Detect which cell encompasses the target text, then output its (X, Y) center coordinate. 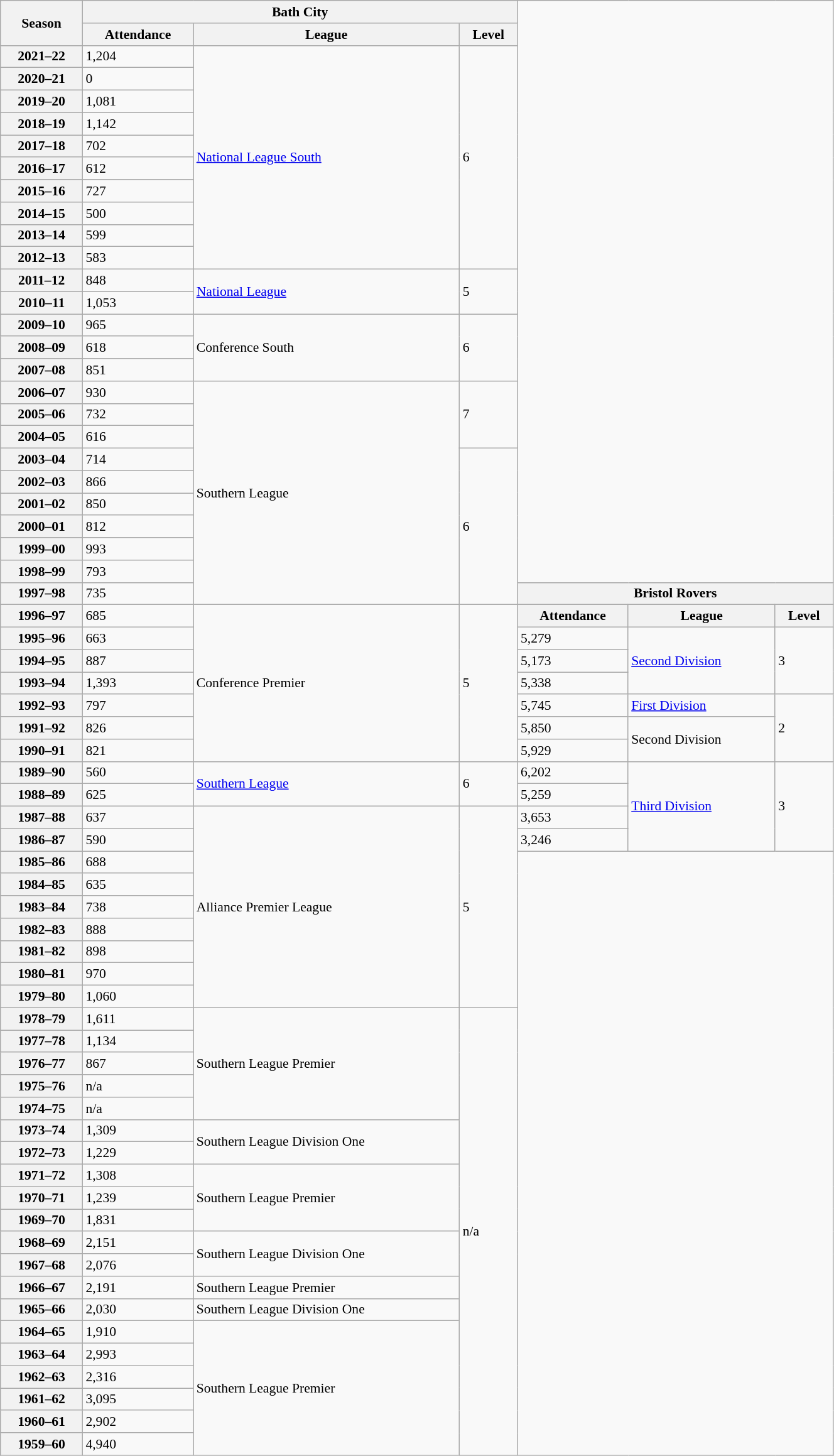
1,053 (138, 303)
616 (138, 437)
821 (138, 751)
4,940 (138, 1444)
1970–71 (41, 1198)
685 (138, 616)
1,204 (138, 57)
887 (138, 661)
1995–96 (41, 639)
1973–74 (41, 1131)
2,316 (138, 1377)
1965–66 (41, 1310)
2,076 (138, 1265)
1,081 (138, 102)
1966–67 (41, 1288)
970 (138, 974)
635 (138, 885)
1999–00 (41, 549)
888 (138, 930)
1960–61 (41, 1422)
Third Division (701, 806)
3,095 (138, 1399)
812 (138, 527)
5,173 (573, 661)
866 (138, 482)
797 (138, 706)
2013–14 (41, 236)
848 (138, 281)
738 (138, 907)
2,151 (138, 1243)
National League South (327, 157)
2011–12 (41, 281)
1988–89 (41, 795)
6,202 (573, 773)
851 (138, 370)
1,309 (138, 1131)
2021–22 (41, 57)
2004–05 (41, 437)
618 (138, 348)
1961–62 (41, 1399)
727 (138, 191)
5,279 (573, 639)
793 (138, 572)
1980–81 (41, 974)
2,993 (138, 1355)
Conference South (327, 348)
1968–69 (41, 1243)
1,060 (138, 997)
Bristol Rovers (676, 594)
5,259 (573, 795)
7 (489, 415)
1,831 (138, 1220)
583 (138, 258)
5,850 (573, 728)
1974–75 (41, 1109)
2008–09 (41, 348)
2,191 (138, 1288)
1998–99 (41, 572)
930 (138, 393)
735 (138, 594)
612 (138, 169)
5,338 (573, 683)
0 (138, 79)
1994–95 (41, 661)
732 (138, 415)
599 (138, 236)
2002–03 (41, 482)
1981–82 (41, 952)
1,142 (138, 124)
1984–85 (41, 885)
First Division (701, 706)
2006–07 (41, 393)
1983–84 (41, 907)
1985–86 (41, 862)
1,611 (138, 1019)
688 (138, 862)
500 (138, 214)
1969–70 (41, 1220)
Conference Premier (327, 683)
993 (138, 549)
2010–11 (41, 303)
2019–20 (41, 102)
1975–76 (41, 1086)
1,308 (138, 1176)
2001–02 (41, 504)
1963–64 (41, 1355)
1,239 (138, 1198)
2016–17 (41, 169)
1982–83 (41, 930)
2000–01 (41, 527)
1962–63 (41, 1377)
1978–79 (41, 1019)
898 (138, 952)
Bath City (300, 12)
1967–68 (41, 1265)
850 (138, 504)
625 (138, 795)
2,030 (138, 1310)
702 (138, 146)
1,229 (138, 1153)
1,910 (138, 1332)
Alliance Premier League (327, 907)
1,393 (138, 683)
1964–65 (41, 1332)
5,745 (573, 706)
1990–91 (41, 751)
3,653 (573, 818)
590 (138, 840)
1977–78 (41, 1041)
Season (41, 23)
1976–77 (41, 1064)
2018–19 (41, 124)
2020–21 (41, 79)
1993–94 (41, 683)
2014–15 (41, 214)
1959–60 (41, 1444)
1991–92 (41, 728)
2007–08 (41, 370)
2003–04 (41, 460)
826 (138, 728)
1987–88 (41, 818)
2005–06 (41, 415)
965 (138, 325)
1989–90 (41, 773)
2009–10 (41, 325)
5,929 (573, 751)
2012–13 (41, 258)
National League (327, 291)
560 (138, 773)
1997–98 (41, 594)
1972–73 (41, 1153)
2017–18 (41, 146)
1986–87 (41, 840)
1,134 (138, 1041)
2 (804, 729)
1979–80 (41, 997)
1996–97 (41, 616)
2,902 (138, 1422)
867 (138, 1064)
637 (138, 818)
1992–93 (41, 706)
663 (138, 639)
1971–72 (41, 1176)
714 (138, 460)
2015–16 (41, 191)
3,246 (573, 840)
